From the cell containing the given text, extract its center point as (X, Y) coordinate. 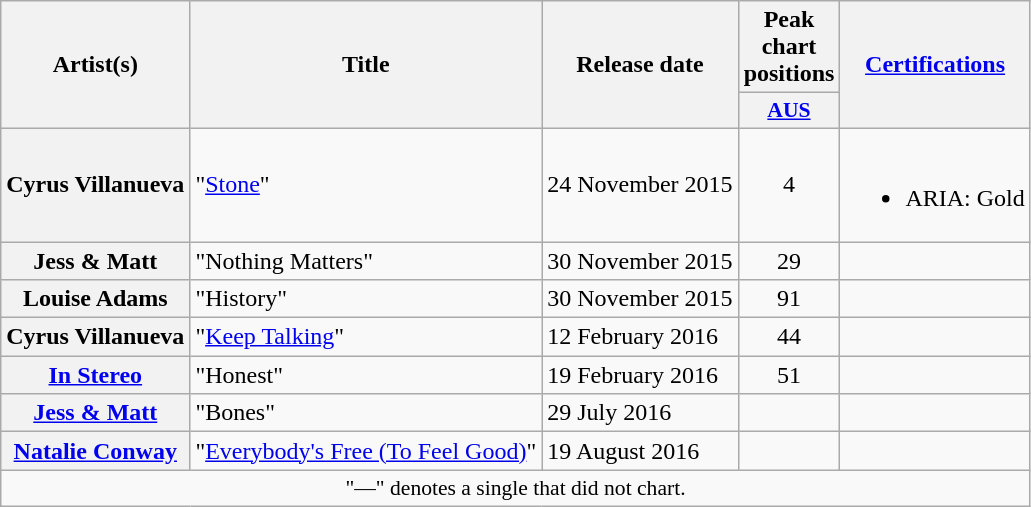
29 (789, 261)
Peak chart positions (789, 47)
"—" denotes a single that did not chart. (516, 488)
12 February 2016 (640, 337)
19 February 2016 (640, 375)
"History" (366, 299)
Louise Adams (96, 299)
4 (789, 184)
19 August 2016 (640, 451)
"Keep Talking" (366, 337)
Release date (640, 65)
51 (789, 375)
Artist(s) (96, 65)
44 (789, 337)
24 November 2015 (640, 184)
AUS (789, 111)
"Everybody's Free (To Feel Good)" (366, 451)
"Honest" (366, 375)
In Stereo (96, 375)
Certifications (935, 65)
"Bones" (366, 413)
"Nothing Matters" (366, 261)
Natalie Conway (96, 451)
29 July 2016 (640, 413)
91 (789, 299)
"Stone" (366, 184)
Title (366, 65)
ARIA: Gold (935, 184)
